Return the [x, y] coordinate for the center point of the cell that contains the specified text.  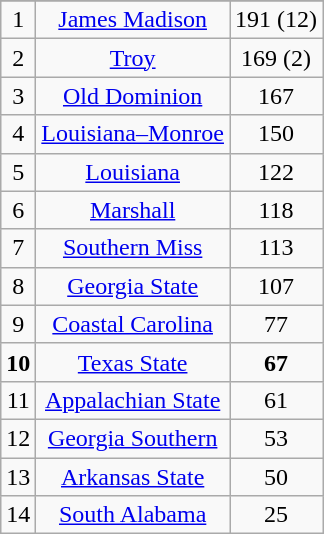
25 [276, 515]
South Alabama [133, 515]
Appalachian State [133, 400]
107 [276, 286]
167 [276, 96]
Marshall [133, 210]
7 [18, 248]
Louisiana–Monroe [133, 134]
2 [18, 58]
Coastal Carolina [133, 324]
118 [276, 210]
191 (12) [276, 20]
113 [276, 248]
169 (2) [276, 58]
13 [18, 477]
122 [276, 172]
11 [18, 400]
Troy [133, 58]
61 [276, 400]
Georgia State [133, 286]
4 [18, 134]
James Madison [133, 20]
150 [276, 134]
Louisiana [133, 172]
Georgia Southern [133, 438]
10 [18, 362]
12 [18, 438]
3 [18, 96]
8 [18, 286]
14 [18, 515]
Southern Miss [133, 248]
5 [18, 172]
9 [18, 324]
Arkansas State [133, 477]
1 [18, 20]
77 [276, 324]
Old Dominion [133, 96]
6 [18, 210]
Texas State [133, 362]
50 [276, 477]
67 [276, 362]
53 [276, 438]
